Return the [x, y] coordinate for the center point of the cell that contains the specified text.  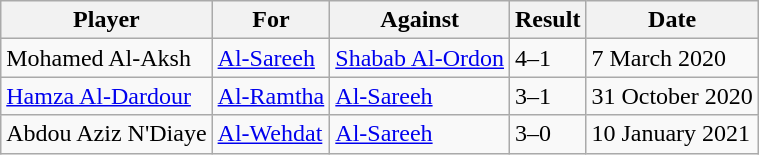
Al-Ramtha [271, 96]
4–1 [548, 58]
Date [672, 20]
Al-Wehdat [271, 134]
Against [420, 20]
Result [548, 20]
3–1 [548, 96]
For [271, 20]
Hamza Al-Dardour [106, 96]
Abdou Aziz N'Diaye [106, 134]
Mohamed Al-Aksh [106, 58]
7 March 2020 [672, 58]
10 January 2021 [672, 134]
3–0 [548, 134]
31 October 2020 [672, 96]
Player [106, 20]
Shabab Al-Ordon [420, 58]
